Scan for the cell matching the given text and deliver its (X, Y) coordinate at center. 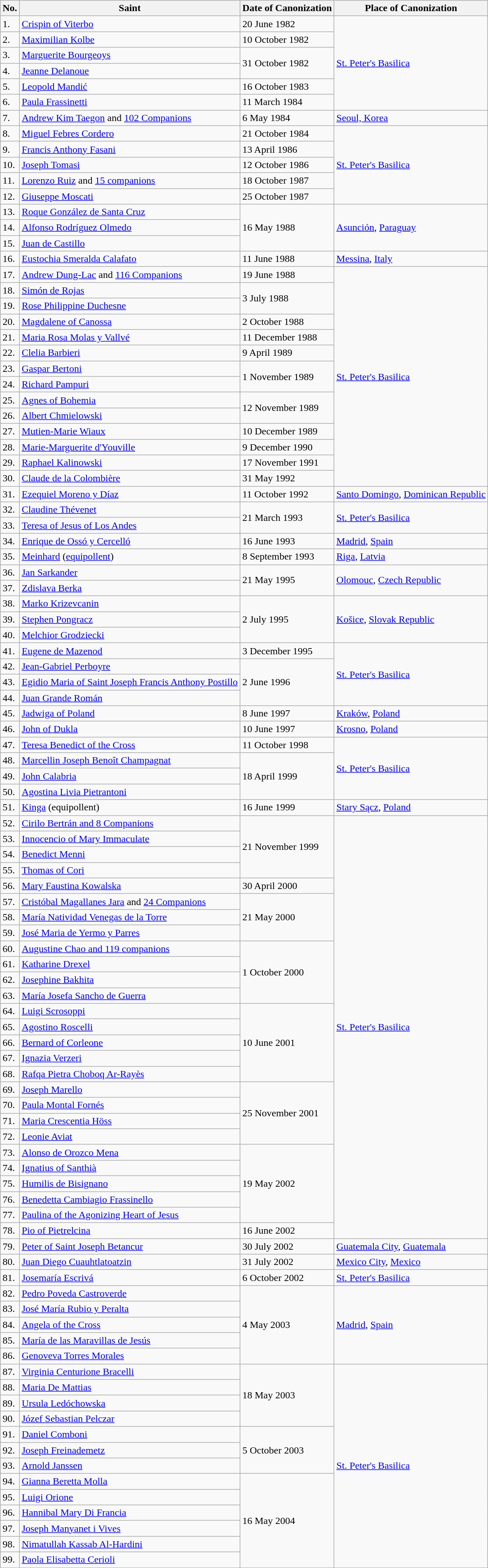
30 April 2000 (287, 886)
Saint (130, 8)
47. (10, 745)
20. (10, 322)
2 July 1995 (287, 619)
31 October 1982 (287, 63)
16 October 1983 (287, 86)
10. (10, 165)
38. (10, 604)
32. (10, 510)
Maria Rosa Molas y Vallvé (130, 337)
Miguel Febres Cordero (130, 133)
55. (10, 870)
16 June 2002 (287, 1231)
Eugene de Mazenod (130, 651)
Jeanne Delanoue (130, 71)
40. (10, 635)
María Natividad Venegas de la Torre (130, 917)
Ezequiel Moreno y Díaz (130, 494)
8 September 1993 (287, 557)
Enrique de Ossó y Cercelló (130, 541)
Leonie Aviat (130, 1136)
Marcellin Joseph Benoît Champagnat (130, 761)
16 June 1993 (287, 541)
1 October 2000 (287, 972)
Benedict Menni (130, 854)
19 June 1988 (287, 275)
Agostina Livia Pietrantoni (130, 792)
Luigi Scrosoppi (130, 1011)
12 November 1989 (287, 408)
28. (10, 447)
Clelia Barbieri (130, 353)
53. (10, 839)
54. (10, 854)
75. (10, 1183)
Seoul, Korea (411, 118)
Egidio Maria of Saint Joseph Francis Anthony Postillo (130, 682)
12 October 1986 (287, 165)
33. (10, 525)
Arnold Janssen (130, 1466)
67. (10, 1058)
Paola Elisabetta Cerioli (130, 1560)
18 April 1999 (287, 776)
Agnes of Bohemia (130, 400)
1. (10, 24)
Alfonso Rodríguez Olmedo (130, 228)
10 June 1997 (287, 729)
93. (10, 1466)
Košice, Slovak Republic (411, 619)
91. (10, 1434)
88. (10, 1387)
Riga, Latvia (411, 557)
50. (10, 792)
Jan Sarkander (130, 572)
20 June 1982 (287, 24)
25 October 1987 (287, 196)
22. (10, 353)
Thomas of Cori (130, 870)
98. (10, 1544)
57. (10, 901)
78. (10, 1231)
11 March 1984 (287, 102)
Teresa of Jesus of Los Andes (130, 525)
Eustochia Smeralda Calafato (130, 259)
Claude de la Colombière (130, 478)
José Maria de Yermo y Parres (130, 933)
Stephen Pongracz (130, 619)
Roque González de Santa Cruz (130, 212)
Daniel Comboni (130, 1434)
Meinhard (equipollent) (130, 557)
13 April 1986 (287, 149)
Jean-Gabriel Perboyre (130, 666)
3 July 1988 (287, 298)
Maria De Mattias (130, 1387)
83. (10, 1309)
2. (10, 40)
Alonso de Orozco Mena (130, 1152)
9 December 1990 (287, 447)
60. (10, 948)
17. (10, 275)
Maria Crescentia Höss (130, 1121)
62. (10, 980)
Josemaría Escrivá (130, 1278)
71. (10, 1121)
4 May 2003 (287, 1325)
21. (10, 337)
87. (10, 1372)
Maximilian Kolbe (130, 40)
89. (10, 1403)
97. (10, 1528)
14. (10, 228)
No. (10, 8)
8 June 1997 (287, 714)
96. (10, 1513)
45. (10, 714)
John of Dukla (130, 729)
Innocencio of Mary Immaculate (130, 839)
10 December 1989 (287, 431)
Peter of Saint Joseph Betancur (130, 1246)
Pio of Pietrelcina (130, 1231)
36. (10, 572)
Marko Krizevcanin (130, 604)
Guatemala City, Guatemala (411, 1246)
Zdislava Berka (130, 588)
Nimatullah Kassab Al-Hardini (130, 1544)
Katharine Drexel (130, 964)
52. (10, 823)
61. (10, 964)
Cristóbal Magallanes Jara and 24 Companions (130, 901)
31 July 2002 (287, 1262)
63. (10, 996)
Stary Sącz, Poland (411, 807)
José María Rubio y Peralta (130, 1309)
31. (10, 494)
16 May 1988 (287, 228)
70. (10, 1105)
Gaspar Bertoni (130, 369)
44. (10, 698)
Messina, Italy (411, 259)
51. (10, 807)
43. (10, 682)
Gianna Beretta Molla (130, 1482)
82. (10, 1293)
48. (10, 761)
16 June 1999 (287, 807)
Giuseppe Moscati (130, 196)
Marie-Marguerite d'Youville (130, 447)
11 October 1998 (287, 745)
7. (10, 118)
Ignatius of Santhià (130, 1168)
Joseph Marello (130, 1090)
18. (10, 290)
69. (10, 1090)
Santo Domingo, Dominican Republic (411, 494)
Joseph Manyanet i Vives (130, 1528)
Andrew Kim Taegon and 102 Companions (130, 118)
64. (10, 1011)
27. (10, 431)
72. (10, 1136)
76. (10, 1199)
56. (10, 886)
19. (10, 306)
8. (10, 133)
49. (10, 776)
3 December 1995 (287, 651)
Albert Chmielowski (130, 415)
Agostino Roscelli (130, 1027)
2 June 1996 (287, 682)
73. (10, 1152)
25. (10, 400)
18 May 2003 (287, 1395)
31 May 1992 (287, 478)
85. (10, 1340)
Hannibal Mary Di Francia (130, 1513)
59. (10, 933)
Juan de Castillo (130, 243)
37. (10, 588)
10 October 1982 (287, 40)
84. (10, 1325)
9. (10, 149)
Rafqa Pietra Choboq Ar-Rayès (130, 1074)
Jadwiga of Poland (130, 714)
11 December 1988 (287, 337)
Bernard of Corleone (130, 1043)
77. (10, 1215)
21 October 1984 (287, 133)
23. (10, 369)
María Josefa Sancho de Guerra (130, 996)
92. (10, 1450)
Augustine Chao and 119 companions (130, 948)
Luigi Orione (130, 1497)
21 May 2000 (287, 917)
68. (10, 1074)
94. (10, 1482)
30 July 2002 (287, 1246)
Date of Canonization (287, 8)
Pedro Poveda Castroverde (130, 1293)
Melchior Grodziecki (130, 635)
90. (10, 1419)
42. (10, 666)
Mexico City, Mexico (411, 1262)
65. (10, 1027)
16 May 2004 (287, 1521)
Ursula Ledóchowska (130, 1403)
Teresa Benedict of the Cross (130, 745)
13. (10, 212)
46. (10, 729)
10 June 2001 (287, 1043)
3. (10, 55)
Mutien-Marie Wiaux (130, 431)
Lorenzo Ruiz and 15 companions (130, 180)
Benedetta Cambiagio Frassinello (130, 1199)
Place of Canonization (411, 8)
Józef Sebastian Pelczar (130, 1419)
80. (10, 1262)
John Calabria (130, 776)
18 October 1987 (287, 180)
19 May 2002 (287, 1183)
Cirilo Bertrán and 8 Companions (130, 823)
Rose Philippine Duchesne (130, 306)
Marguerite Bourgeoys (130, 55)
Krosno, Poland (411, 729)
Crispin of Viterbo (130, 24)
25 November 2001 (287, 1113)
95. (10, 1497)
12. (10, 196)
79. (10, 1246)
24. (10, 384)
Paulina of the Agonizing Heart of Jesus (130, 1215)
Asunción, Paraguay (411, 228)
Paula Frassinetti (130, 102)
6 October 2002 (287, 1278)
Magdalene of Canossa (130, 322)
21 May 1995 (287, 580)
34. (10, 541)
Mary Faustina Kowalska (130, 886)
2 October 1988 (287, 322)
Kraków, Poland (411, 714)
5 October 2003 (287, 1450)
21 March 1993 (287, 518)
Angela of the Cross (130, 1325)
11 June 1988 (287, 259)
30. (10, 478)
Richard Pampuri (130, 384)
Francis Anthony Fasani (130, 149)
Kinga (equipollent) (130, 807)
86. (10, 1356)
11. (10, 180)
35. (10, 557)
11 October 1992 (287, 494)
6. (10, 102)
Olomouc, Czech Republic (411, 580)
Paula Montal Fornés (130, 1105)
39. (10, 619)
Juan Grande Román (130, 698)
99. (10, 1560)
1 November 1989 (287, 376)
Andrew Dung-Lac and 116 Companions (130, 275)
17 November 1991 (287, 463)
5. (10, 86)
66. (10, 1043)
Genoveva Torres Morales (130, 1356)
Ignazia Verzeri (130, 1058)
Humilis de Bisignano (130, 1183)
Joseph Tomasi (130, 165)
21 November 1999 (287, 847)
26. (10, 415)
Virginia Centurione Bracelli (130, 1372)
Juan Diego Cuauhtlatoatzin (130, 1262)
16. (10, 259)
41. (10, 651)
Joseph Freinademetz (130, 1450)
4. (10, 71)
Josephine Bakhita (130, 980)
15. (10, 243)
María de las Maravillas de Jesús (130, 1340)
Claudine Thévenet (130, 510)
Leopold Mandić (130, 86)
Simón de Rojas (130, 290)
58. (10, 917)
29. (10, 463)
Raphael Kalinowski (130, 463)
81. (10, 1278)
74. (10, 1168)
9 April 1989 (287, 353)
6 May 1984 (287, 118)
